Output the [X, Y] coordinate of the center of the cell containing the given text.  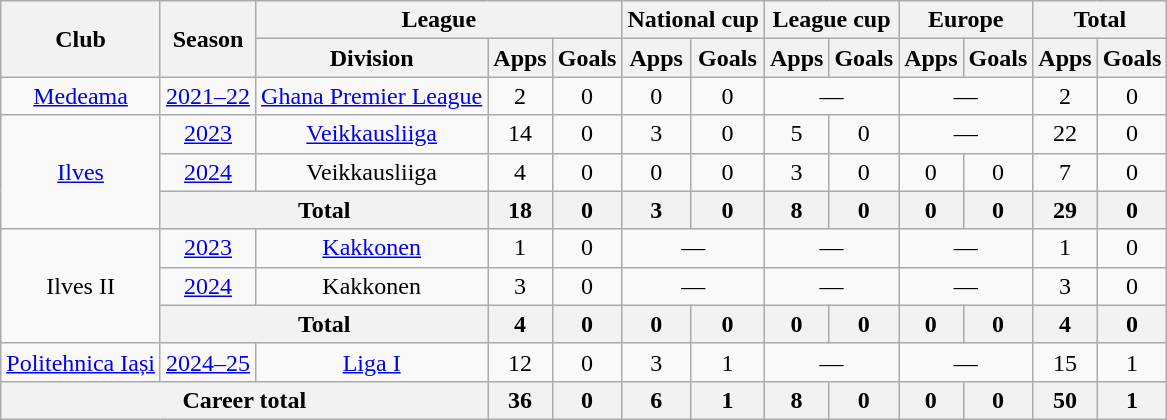
2021–22 [208, 96]
5 [796, 134]
Medeama [81, 96]
Ilves [81, 172]
50 [1065, 400]
League cup [831, 20]
15 [1065, 362]
Club [81, 39]
Career total [244, 400]
14 [520, 134]
36 [520, 400]
Europe [966, 20]
Liga I [372, 362]
29 [1065, 210]
22 [1065, 134]
Division [372, 58]
National cup [693, 20]
6 [656, 400]
Ilves II [81, 286]
12 [520, 362]
Ghana Premier League [372, 96]
2024–25 [208, 362]
18 [520, 210]
7 [1065, 172]
League [439, 20]
Season [208, 39]
Politehnica Iași [81, 362]
